Identify which cell holds the provided text, then report its [X, Y] central coordinate. 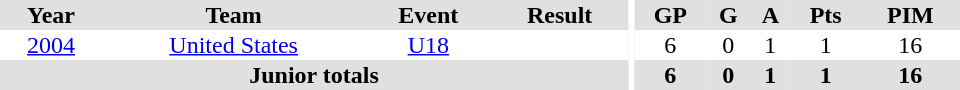
Team [234, 15]
2004 [51, 45]
Junior totals [314, 75]
Year [51, 15]
Event [428, 15]
G [728, 15]
GP [670, 15]
U18 [428, 45]
Pts [826, 15]
Result [560, 15]
United States [234, 45]
A [770, 15]
PIM [910, 15]
